Identify which cell holds the provided text, then report its [X, Y] central coordinate. 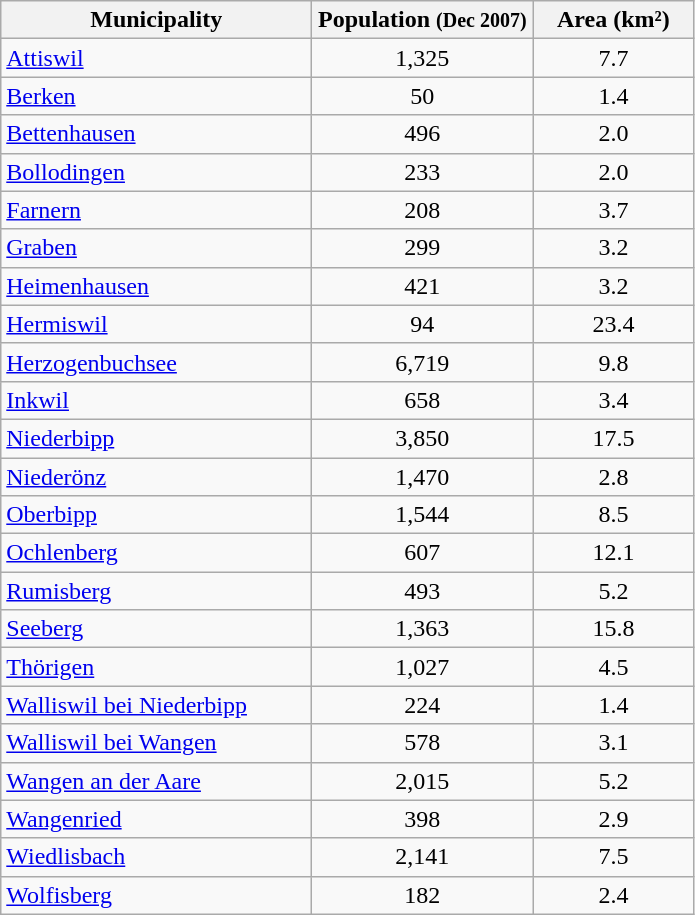
23.4 [614, 324]
Hermiswil [156, 324]
299 [422, 248]
Seeberg [156, 629]
607 [422, 553]
233 [422, 172]
7.7 [614, 58]
Thörigen [156, 667]
6,719 [422, 362]
Wolfisberg [156, 895]
Ochlenberg [156, 553]
Population (Dec 2007) [422, 20]
1,027 [422, 667]
421 [422, 286]
12.1 [614, 553]
4.5 [614, 667]
15.8 [614, 629]
Niederbipp [156, 438]
Walliswil bei Wangen [156, 743]
1,470 [422, 477]
578 [422, 743]
3.4 [614, 400]
Walliswil bei Niederbipp [156, 705]
Municipality [156, 20]
Bollodingen [156, 172]
208 [422, 210]
8.5 [614, 515]
2.9 [614, 819]
Area (km²) [614, 20]
1,544 [422, 515]
3.7 [614, 210]
Graben [156, 248]
3,850 [422, 438]
2.8 [614, 477]
2,141 [422, 857]
2.4 [614, 895]
1,363 [422, 629]
Rumisberg [156, 591]
2,015 [422, 781]
Herzogenbuchsee [156, 362]
Attiswil [156, 58]
224 [422, 705]
Inkwil [156, 400]
1,325 [422, 58]
Wangenried [156, 819]
182 [422, 895]
496 [422, 134]
Wiedlisbach [156, 857]
Oberbipp [156, 515]
Berken [156, 96]
398 [422, 819]
94 [422, 324]
Heimenhausen [156, 286]
Niederönz [156, 477]
50 [422, 96]
Bettenhausen [156, 134]
17.5 [614, 438]
Farnern [156, 210]
493 [422, 591]
658 [422, 400]
Wangen an der Aare [156, 781]
7.5 [614, 857]
9.8 [614, 362]
3.1 [614, 743]
